Determine the [x, y] coordinate at the center of the cell enclosing the given text.  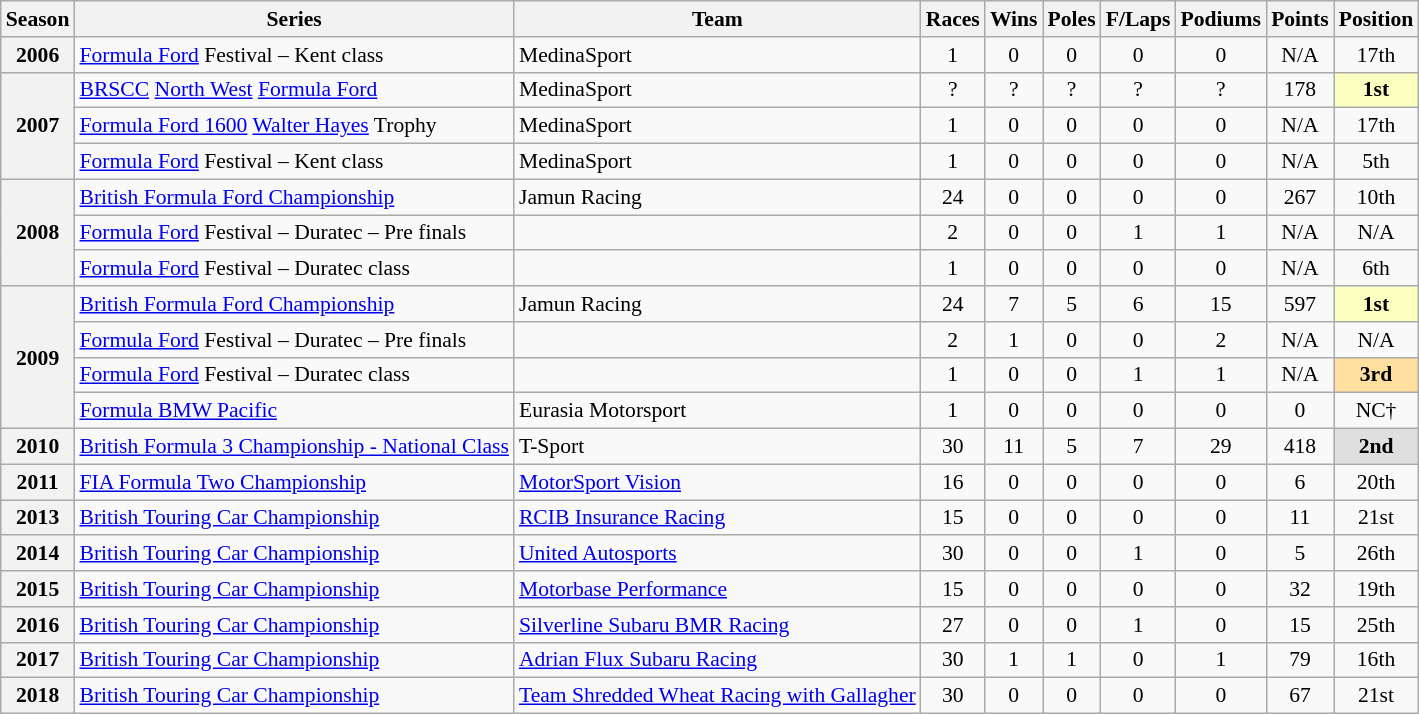
2006 [38, 55]
Podiums [1222, 19]
Adrian Flux Subaru Racing [718, 660]
2007 [38, 126]
2009 [38, 357]
Team Shredded Wheat Racing with Gallagher [718, 696]
F/Laps [1138, 19]
67 [1300, 696]
20th [1376, 482]
RCIB Insurance Racing [718, 518]
FIA Formula Two Championship [294, 482]
29 [1222, 447]
597 [1300, 304]
2014 [38, 554]
Motorbase Performance [718, 589]
178 [1300, 90]
2017 [38, 660]
Formula Ford 1600 Walter Hayes Trophy [294, 126]
2008 [38, 232]
27 [953, 625]
Eurasia Motorsport [718, 411]
418 [1300, 447]
79 [1300, 660]
16th [1376, 660]
267 [1300, 197]
MotorSport Vision [718, 482]
British Formula 3 Championship - National Class [294, 447]
Poles [1072, 19]
NC† [1376, 411]
Silverline Subaru BMR Racing [718, 625]
2010 [38, 447]
Team [718, 19]
26th [1376, 554]
Series [294, 19]
2015 [38, 589]
25th [1376, 625]
T-Sport [718, 447]
United Autosports [718, 554]
2011 [38, 482]
Formula BMW Pacific [294, 411]
Points [1300, 19]
Season [38, 19]
5th [1376, 162]
2nd [1376, 447]
10th [1376, 197]
Races [953, 19]
32 [1300, 589]
2016 [38, 625]
19th [1376, 589]
6th [1376, 269]
Wins [1014, 19]
2018 [38, 696]
Position [1376, 19]
BRSCC North West Formula Ford [294, 90]
3rd [1376, 375]
16 [953, 482]
2013 [38, 518]
